Extract the [x, y] coordinate from the center of the cell holding the provided text.  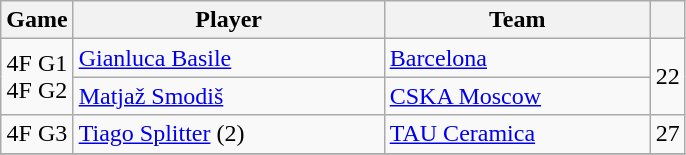
Tiago Splitter (2) [228, 134]
4F G14F G2 [37, 77]
CSKA Moscow [517, 96]
Player [228, 20]
27 [668, 134]
Matjaž Smodiš [228, 96]
22 [668, 77]
Game [37, 20]
Barcelona [517, 58]
Gianluca Basile [228, 58]
Team [517, 20]
TAU Ceramica [517, 134]
4F G3 [37, 134]
